Determine the [X, Y] coordinate at the center of the cell enclosing the given text.  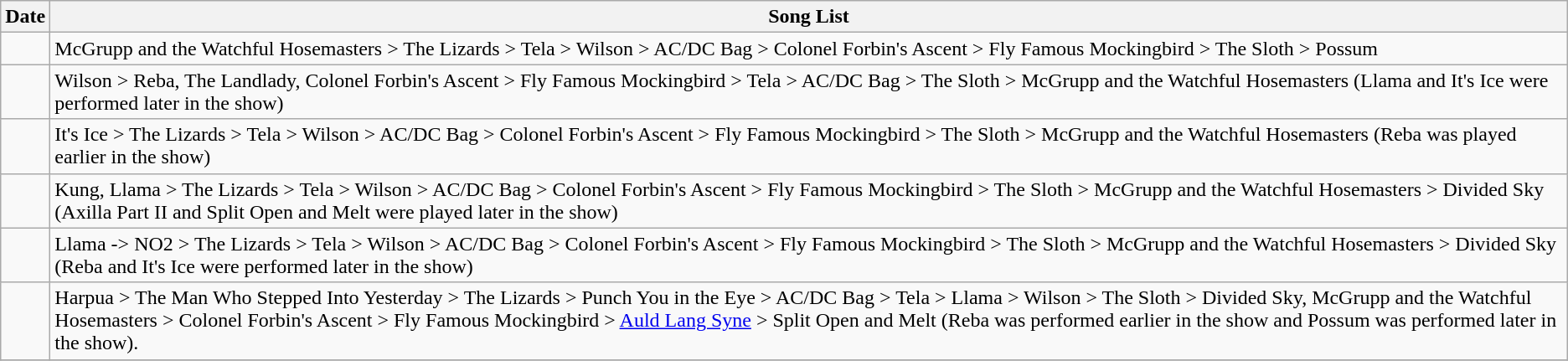
Date [25, 17]
Song List [809, 17]
